Return [x, y] of the center of cell containing provided text 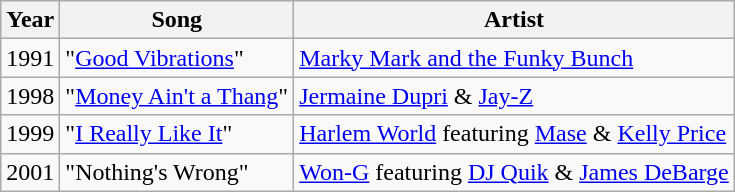
Jermaine Dupri & Jay-Z [514, 96]
Won-G featuring DJ Quik & James DeBarge [514, 172]
"I Really Like It" [177, 134]
Marky Mark and the Funky Bunch [514, 58]
1999 [30, 134]
Harlem World featuring Mase & Kelly Price [514, 134]
"Money Ain't a Thang" [177, 96]
1991 [30, 58]
2001 [30, 172]
Artist [514, 20]
Song [177, 20]
Year [30, 20]
1998 [30, 96]
"Nothing's Wrong" [177, 172]
"Good Vibrations" [177, 58]
